Locate the cell with the specified text and output its (X, Y) center coordinate. 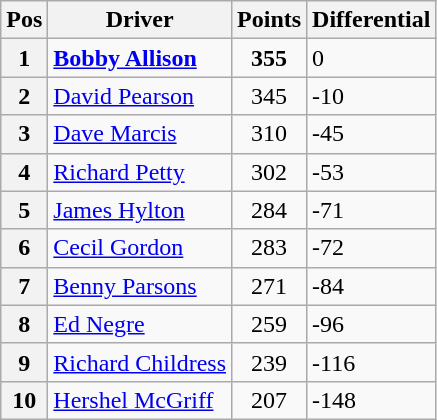
10 (24, 400)
Pos (24, 20)
Driver (140, 20)
345 (270, 96)
-148 (372, 400)
-96 (372, 324)
9 (24, 362)
Benny Parsons (140, 286)
Cecil Gordon (140, 248)
3 (24, 134)
Richard Childress (140, 362)
2 (24, 96)
8 (24, 324)
Hershel McGriff (140, 400)
-71 (372, 210)
Richard Petty (140, 172)
Ed Negre (140, 324)
Differential (372, 20)
6 (24, 248)
259 (270, 324)
-116 (372, 362)
David Pearson (140, 96)
-10 (372, 96)
-84 (372, 286)
-45 (372, 134)
Points (270, 20)
239 (270, 362)
310 (270, 134)
4 (24, 172)
-53 (372, 172)
-72 (372, 248)
Bobby Allison (140, 58)
271 (270, 286)
207 (270, 400)
283 (270, 248)
355 (270, 58)
0 (372, 58)
Dave Marcis (140, 134)
James Hylton (140, 210)
5 (24, 210)
7 (24, 286)
302 (270, 172)
284 (270, 210)
1 (24, 58)
